Return the (x, y) coordinate for the center point of the cell that contains the specified text.  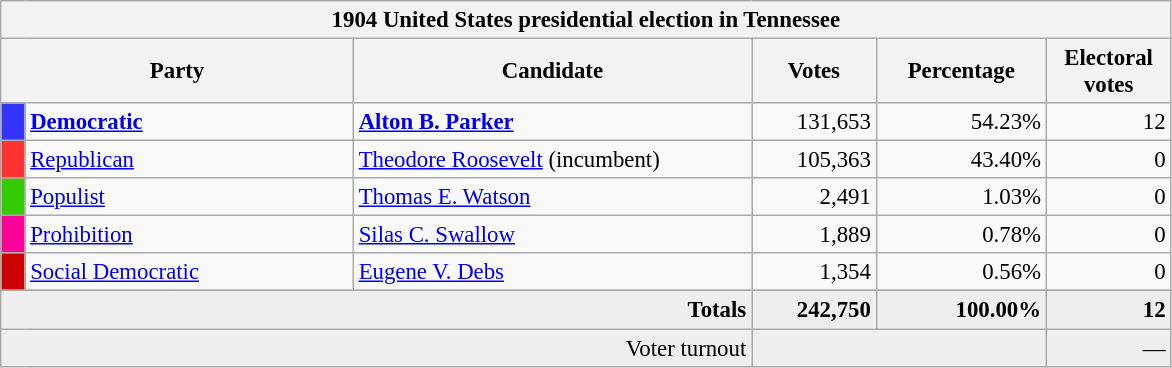
Electoral votes (1108, 72)
1.03% (961, 197)
2,491 (814, 197)
43.40% (961, 160)
0.56% (961, 273)
Theodore Roosevelt (incumbent) (552, 160)
Alton B. Parker (552, 122)
1,354 (814, 273)
105,363 (814, 160)
1,889 (814, 235)
Percentage (961, 72)
Prohibition (189, 235)
Democratic (189, 122)
Social Democratic (189, 273)
Silas C. Swallow (552, 235)
Party (178, 72)
54.23% (961, 122)
242,750 (814, 310)
Populist (189, 197)
100.00% (961, 310)
1904 United States presidential election in Tennessee (586, 20)
Thomas E. Watson (552, 197)
Votes (814, 72)
Eugene V. Debs (552, 273)
131,653 (814, 122)
Republican (189, 160)
Totals (376, 310)
Candidate (552, 72)
Voter turnout (376, 348)
— (1108, 348)
0.78% (961, 235)
